Pinpoint the cell where the given text exists, returning its (x, y) midpoint coordinate. 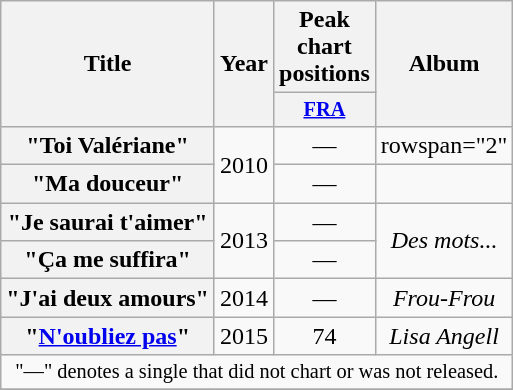
2015 (244, 336)
"Toi Valériane" (108, 145)
FRA (325, 110)
2013 (244, 241)
Year (244, 64)
Frou-Frou (444, 298)
"Ça me suffira" (108, 260)
2014 (244, 298)
rowspan="2" (444, 145)
74 (325, 336)
"N'oubliez pas" (108, 336)
"Ma douceur" (108, 184)
Peak chart positions (325, 47)
Lisa Angell (444, 336)
Album (444, 64)
"—" denotes a single that did not chart or was not released. (257, 372)
"J'ai deux amours" (108, 298)
Des mots... (444, 241)
2010 (244, 164)
"Je saurai t'aimer" (108, 222)
Title (108, 64)
